Identify which cell holds the provided text, then report its (x, y) central coordinate. 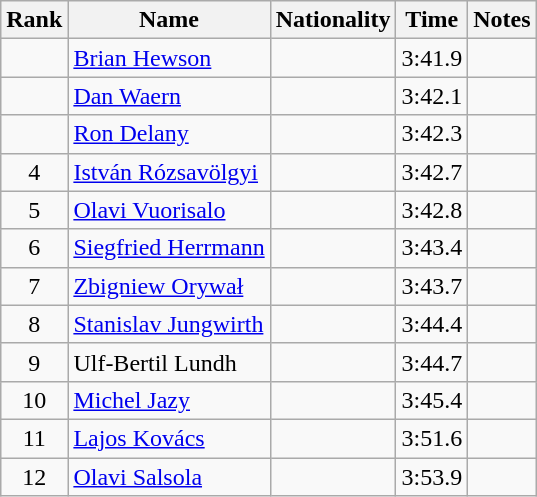
7 (34, 286)
3:41.9 (432, 58)
Lajos Kovács (169, 438)
Dan Waern (169, 96)
6 (34, 248)
3:45.4 (432, 400)
3:43.7 (432, 286)
3:44.7 (432, 362)
5 (34, 210)
Olavi Vuorisalo (169, 210)
3:42.3 (432, 134)
Name (169, 20)
3:42.8 (432, 210)
11 (34, 438)
István Rózsavölgyi (169, 172)
Brian Hewson (169, 58)
Stanislav Jungwirth (169, 324)
9 (34, 362)
Ulf-Bertil Lundh (169, 362)
Ron Delany (169, 134)
4 (34, 172)
3:53.9 (432, 477)
Zbigniew Orywał (169, 286)
8 (34, 324)
Rank (34, 20)
Siegfried Herrmann (169, 248)
Olavi Salsola (169, 477)
Notes (502, 20)
3:51.6 (432, 438)
Time (432, 20)
10 (34, 400)
12 (34, 477)
3:42.1 (432, 96)
3:43.4 (432, 248)
3:42.7 (432, 172)
Michel Jazy (169, 400)
3:44.4 (432, 324)
Nationality (333, 20)
